Return the (X, Y) coordinate for the center point of the cell that contains the specified text.  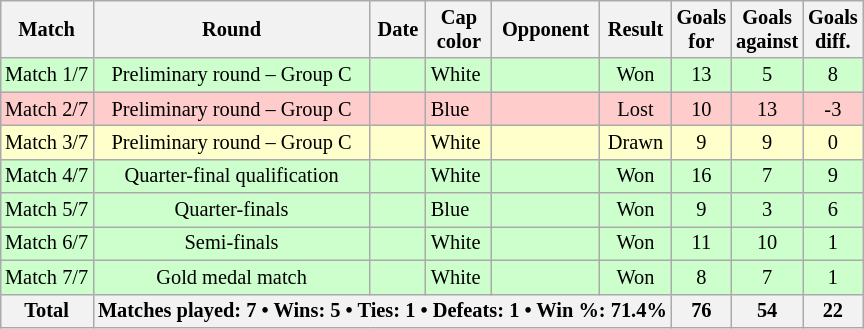
5 (767, 75)
Match 4/7 (46, 176)
Match 7/7 (46, 277)
Match 3/7 (46, 142)
Match 2/7 (46, 109)
Drawn (635, 142)
16 (702, 176)
54 (767, 311)
76 (702, 311)
6 (833, 210)
Matches played: 7 • Wins: 5 • Ties: 1 • Defeats: 1 • Win %: 71.4% (382, 311)
Capcolor (459, 29)
Opponent (546, 29)
Total (46, 311)
Goalsdiff. (833, 29)
Quarter-final qualification (232, 176)
Match (46, 29)
Gold medal match (232, 277)
Goalsagainst (767, 29)
Lost (635, 109)
Goalsfor (702, 29)
Match 5/7 (46, 210)
Match 6/7 (46, 243)
Date (398, 29)
0 (833, 142)
Match 1/7 (46, 75)
3 (767, 210)
-3 (833, 109)
Round (232, 29)
Result (635, 29)
22 (833, 311)
Semi-finals (232, 243)
Quarter-finals (232, 210)
11 (702, 243)
